Locate the cell with the specified text and output its (x, y) center coordinate. 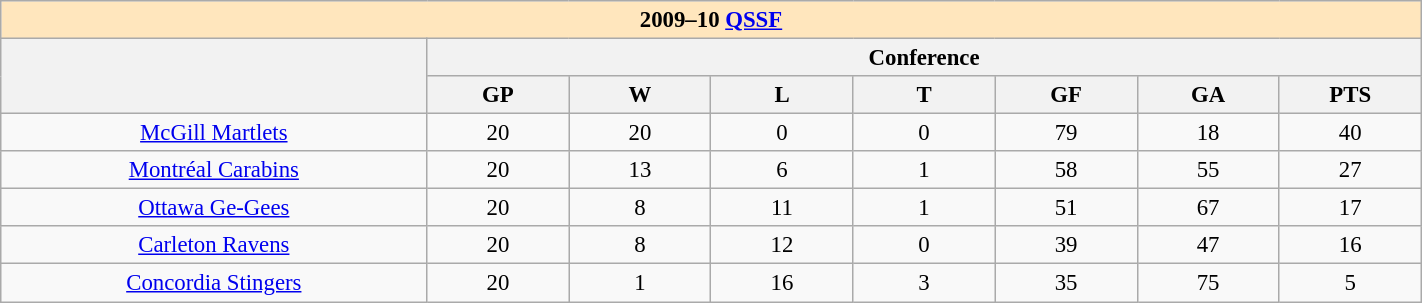
Conference (924, 58)
W (640, 95)
17 (1350, 208)
27 (1350, 170)
McGill Martlets (214, 133)
T (924, 95)
GP (498, 95)
3 (924, 283)
13 (640, 170)
5 (1350, 283)
75 (1208, 283)
40 (1350, 133)
Concordia Stingers (214, 283)
35 (1066, 283)
GF (1066, 95)
6 (782, 170)
Carleton Ravens (214, 245)
47 (1208, 245)
11 (782, 208)
39 (1066, 245)
Montréal Carabins (214, 170)
79 (1066, 133)
Ottawa Ge-Gees (214, 208)
L (782, 95)
18 (1208, 133)
58 (1066, 170)
12 (782, 245)
67 (1208, 208)
51 (1066, 208)
PTS (1350, 95)
2009–10 QSSF (711, 20)
GA (1208, 95)
55 (1208, 170)
